Extract the (x, y) coordinate from the center of the cell holding the provided text.  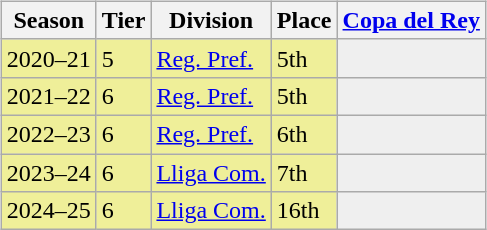
Tier (124, 20)
Copa del Rey (411, 20)
Division (211, 20)
2020–21 (48, 58)
5 (124, 58)
2021–22 (48, 96)
7th (304, 173)
2024–25 (48, 211)
Season (48, 20)
6th (304, 134)
Place (304, 20)
2022–23 (48, 134)
16th (304, 211)
2023–24 (48, 173)
